Return [x, y] of the center of cell containing provided text 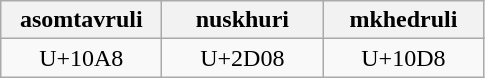
U+10A8 [82, 58]
asomtavruli [82, 20]
mkhedruli [404, 20]
U+2D08 [242, 58]
U+10D8 [404, 58]
nuskhuri [242, 20]
